Output the (X, Y) coordinate of the center of the cell containing the given text.  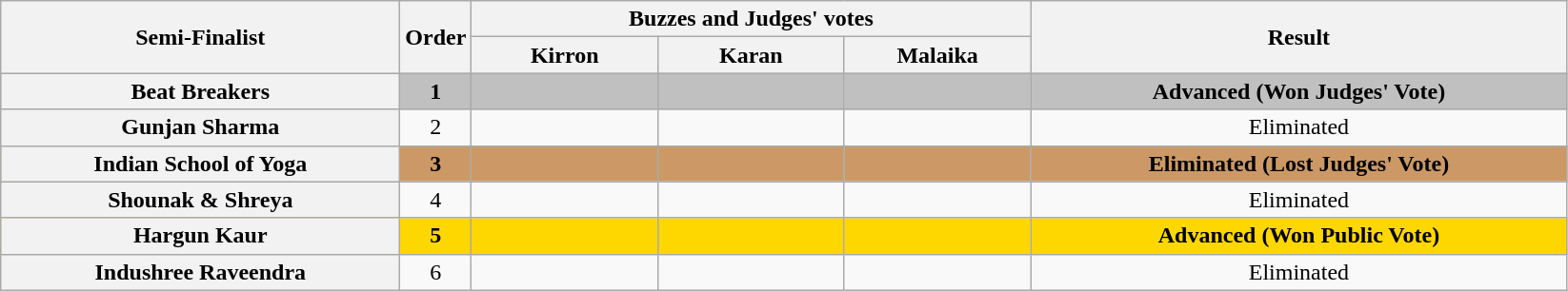
Gunjan Sharma (200, 127)
Buzzes and Judges' votes (751, 19)
Eliminated (Lost Judges' Vote) (1299, 164)
4 (436, 200)
Karan (752, 55)
1 (436, 91)
2 (436, 127)
Beat Breakers (200, 91)
Shounak & Shreya (200, 200)
Advanced (Won Public Vote) (1299, 236)
Indian School of Yoga (200, 164)
Semi-Finalist (200, 37)
Hargun Kaur (200, 236)
Indushree Raveendra (200, 272)
3 (436, 164)
6 (436, 272)
Kirron (565, 55)
Malaika (937, 55)
5 (436, 236)
Order (436, 37)
Advanced (Won Judges' Vote) (1299, 91)
Result (1299, 37)
